Capture the cell that displays the provided text and extract its (X, Y) central coordinate. 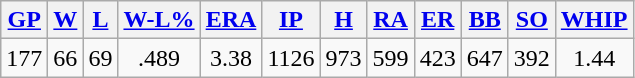
392 (532, 58)
RA (390, 20)
973 (344, 58)
ER (438, 20)
W (66, 20)
W-L% (159, 20)
1126 (291, 58)
WHIP (594, 20)
.489 (159, 58)
647 (484, 58)
1.44 (594, 58)
ERA (231, 20)
H (344, 20)
GP (24, 20)
BB (484, 20)
SO (532, 20)
69 (100, 58)
599 (390, 58)
3.38 (231, 58)
IP (291, 20)
L (100, 20)
66 (66, 58)
423 (438, 58)
177 (24, 58)
